For the text-containing cell, return its midpoint in [X, Y] coordinate format. 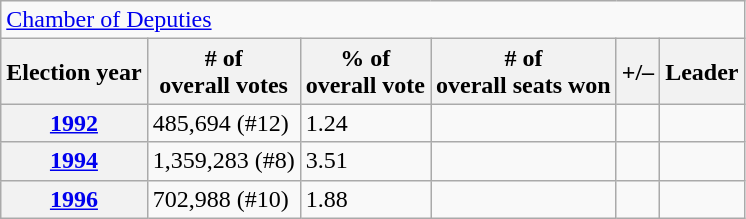
# ofoverall seats won [524, 72]
1.88 [365, 199]
# ofoverall votes [224, 72]
1996 [74, 199]
485,694 (#12) [224, 123]
1.24 [365, 123]
1994 [74, 161]
1,359,283 (#8) [224, 161]
Election year [74, 72]
+/– [638, 72]
Leader [702, 72]
Chamber of Deputies [372, 20]
1992 [74, 123]
3.51 [365, 161]
% ofoverall vote [365, 72]
702,988 (#10) [224, 199]
